Extract the [X, Y] coordinate from the center of the cell holding the provided text.  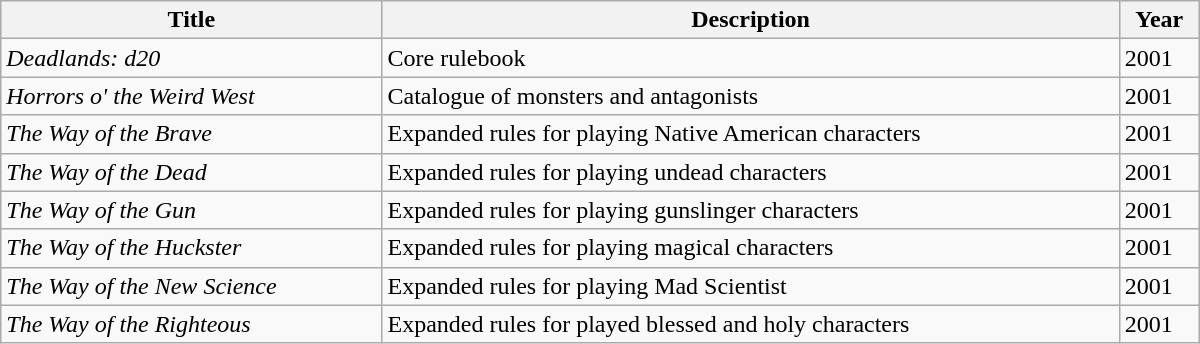
Title [192, 20]
The Way of the New Science [192, 286]
The Way of the Huckster [192, 248]
Expanded rules for playing gunslinger characters [750, 210]
Year [1159, 20]
The Way of the Dead [192, 172]
The Way of the Brave [192, 134]
Expanded rules for playing Native American characters [750, 134]
The Way of the Gun [192, 210]
Deadlands: d20 [192, 58]
Core rulebook [750, 58]
Horrors o' the Weird West [192, 96]
Expanded rules for playing undead characters [750, 172]
Expanded rules for playing magical characters [750, 248]
Expanded rules for playing Mad Scientist [750, 286]
The Way of the Righteous [192, 324]
Description [750, 20]
Catalogue of monsters and antagonists [750, 96]
Expanded rules for played blessed and holy characters [750, 324]
